Find where the given text appears and provide that cell's center as (X, Y) coordinate. 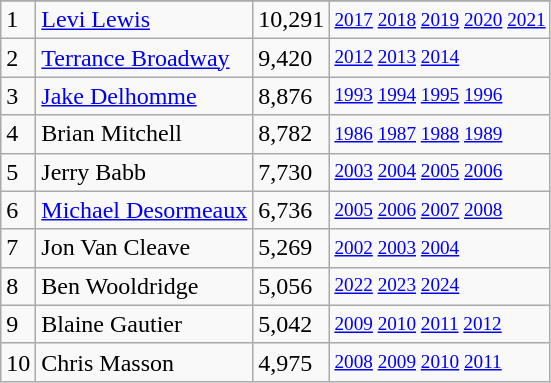
6,736 (292, 210)
Jerry Babb (144, 172)
Levi Lewis (144, 20)
8 (18, 286)
Brian Mitchell (144, 134)
Chris Masson (144, 362)
4 (18, 134)
5,269 (292, 248)
9,420 (292, 58)
2012 2013 2014 (440, 58)
2009 2010 2011 2012 (440, 324)
7 (18, 248)
7,730 (292, 172)
2022 2023 2024 (440, 286)
2003 2004 2005 2006 (440, 172)
Blaine Gautier (144, 324)
1986 1987 1988 1989 (440, 134)
9 (18, 324)
2 (18, 58)
2017 2018 2019 2020 2021 (440, 20)
5,056 (292, 286)
5,042 (292, 324)
4,975 (292, 362)
1 (18, 20)
1993 1994 1995 1996 (440, 96)
6 (18, 210)
Terrance Broadway (144, 58)
Ben Wooldridge (144, 286)
Jon Van Cleave (144, 248)
5 (18, 172)
10 (18, 362)
2002 2003 2004 (440, 248)
3 (18, 96)
2005 2006 2007 2008 (440, 210)
8,782 (292, 134)
Michael Desormeaux (144, 210)
2008 2009 2010 2011 (440, 362)
10,291 (292, 20)
8,876 (292, 96)
Jake Delhomme (144, 96)
